Find where the given text appears and provide that cell's center as [x, y] coordinate. 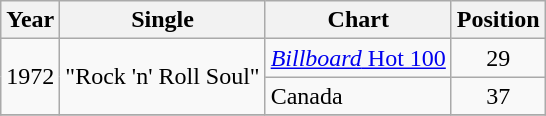
29 [498, 58]
"Rock 'n' Roll Soul" [162, 77]
Single [162, 20]
Year [30, 20]
37 [498, 96]
1972 [30, 77]
Chart [358, 20]
Billboard Hot 100 [358, 58]
Position [498, 20]
Canada [358, 96]
